From the cell containing the given text, extract its center point as (x, y) coordinate. 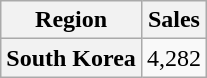
Sales (174, 20)
Region (72, 20)
South Korea (72, 58)
4,282 (174, 58)
